Locate the cell with the specified text and output its (x, y) center coordinate. 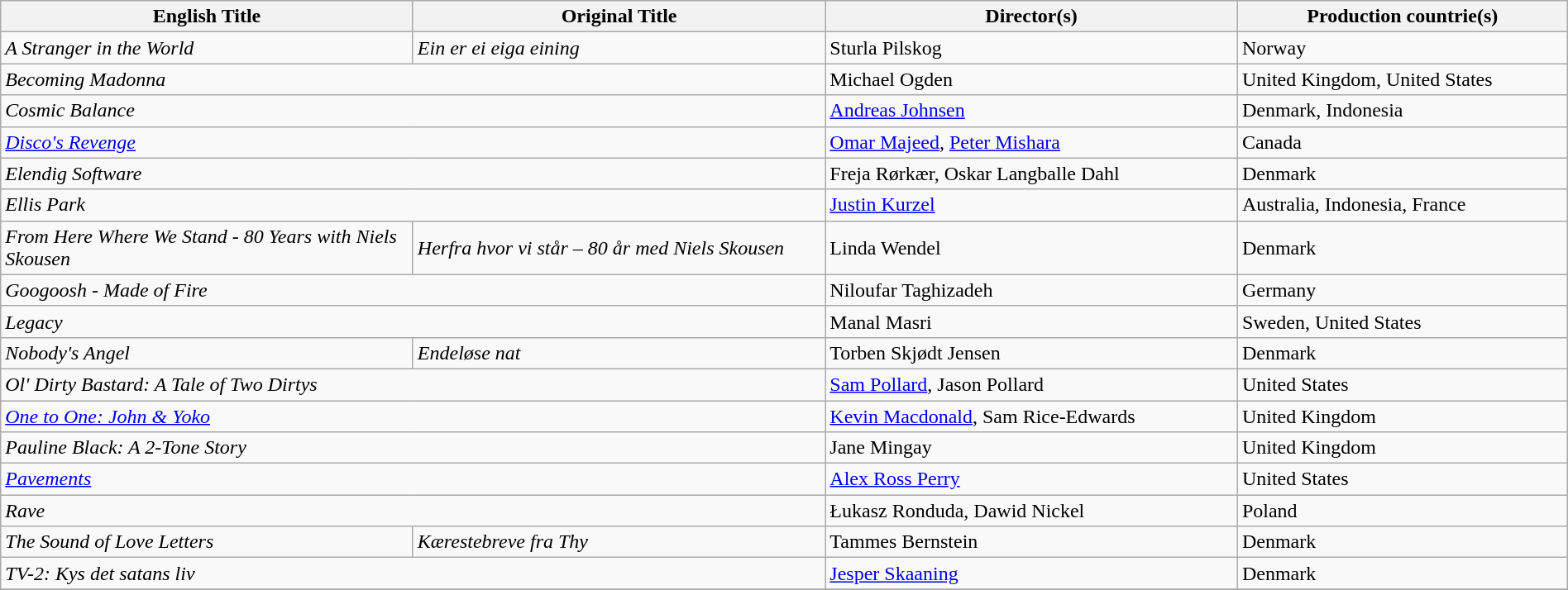
Cosmic Balance (414, 111)
Kærestebreve fra Thy (619, 542)
Sweden, United States (1403, 321)
Ellis Park (414, 205)
Production countrie(s) (1403, 17)
Legacy (414, 321)
English Title (207, 17)
Andreas Johnsen (1032, 111)
Michael Ogden (1032, 79)
Endeløse nat (619, 353)
Sam Pollard, Jason Pollard (1032, 384)
Pavements (414, 479)
Googoosh - Made of Fire (414, 290)
Elendig Software (414, 174)
Justin Kurzel (1032, 205)
Original Title (619, 17)
Ein er ei eiga eining (619, 48)
From Here Where We Stand - 80 Years with Niels Skousen (207, 248)
TV-2: Kys det satans liv (414, 573)
Germany (1403, 290)
Manal Masri (1032, 321)
One to One: John & Yoko (414, 416)
Disco's Revenge (414, 142)
United Kingdom, United States (1403, 79)
Torben Skjødt Jensen (1032, 353)
Linda Wendel (1032, 248)
Ol' Dirty Bastard: A Tale of Two Dirtys (414, 384)
Łukasz Ronduda, Dawid Nickel (1032, 511)
Poland (1403, 511)
Tammes Bernstein (1032, 542)
Norway (1403, 48)
Jane Mingay (1032, 448)
Director(s) (1032, 17)
Kevin Macdonald, Sam Rice-Edwards (1032, 416)
Becoming Madonna (414, 79)
Pauline Black: A 2-Tone Story (414, 448)
Australia, Indonesia, France (1403, 205)
Sturla Pilskog (1032, 48)
A Stranger in the World (207, 48)
Jesper Skaaning (1032, 573)
The Sound of Love Letters (207, 542)
Canada (1403, 142)
Niloufar Taghizadeh (1032, 290)
Freja Rørkær, Oskar Langballe Dahl (1032, 174)
Alex Ross Perry (1032, 479)
Rave (414, 511)
Nobody's Angel (207, 353)
Herfra hvor vi står – 80 år med Niels Skousen (619, 248)
Omar Majeed, Peter Mishara (1032, 142)
Denmark, Indonesia (1403, 111)
